Search for the cell housing the specified text and yield its (x, y) center coordinate. 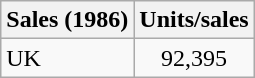
UK (68, 58)
92,395 (194, 58)
Sales (1986) (68, 20)
Units/sales (194, 20)
